For the text-containing cell, return its midpoint in [X, Y] coordinate format. 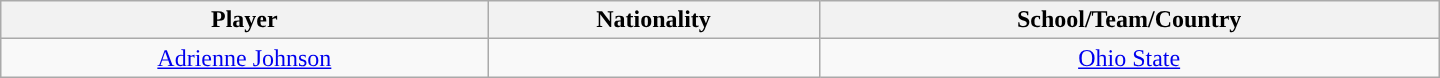
Player [244, 20]
Nationality [654, 20]
School/Team/Country [1129, 20]
Ohio State [1129, 58]
Adrienne Johnson [244, 58]
